Determine the [x, y] coordinate at the center of the cell enclosing the given text.  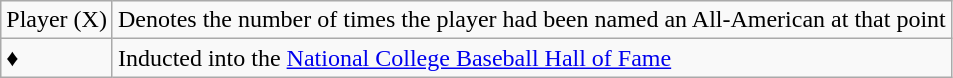
♦ [57, 58]
Denotes the number of times the player had been named an All-American at that point [532, 20]
Inducted into the National College Baseball Hall of Fame [532, 58]
Player (X) [57, 20]
